Return the [x, y] coordinate for the center point of the cell that contains the specified text.  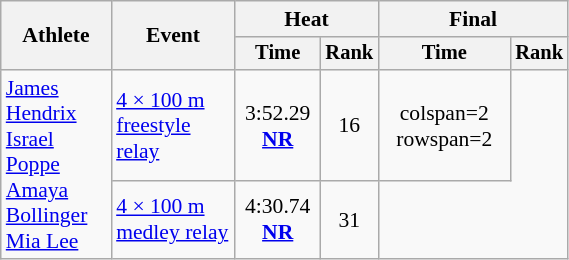
Event [173, 36]
James Hendrix Israel PoppeAmaya Bollinger Mia Lee [56, 164]
31 [350, 220]
3:52.29 NR [278, 126]
4 × 100 m freestyle relay [173, 126]
Final [473, 19]
Heat [306, 19]
4 × 100 m medley relay [173, 220]
colspan=2 rowspan=2 [444, 126]
4:30.74 NR [278, 220]
Athlete [56, 36]
16 [350, 126]
